Search for the cell housing the specified text and yield its [x, y] center coordinate. 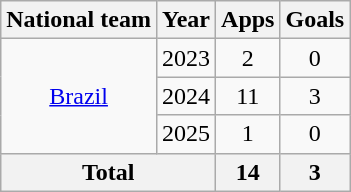
Brazil [79, 96]
2023 [186, 58]
Total [108, 172]
National team [79, 20]
11 [248, 96]
2024 [186, 96]
Year [186, 20]
2 [248, 58]
14 [248, 172]
Goals [315, 20]
Apps [248, 20]
2025 [186, 134]
1 [248, 134]
